Provide the (x, y) coordinate of the cell's center where the given text is located.  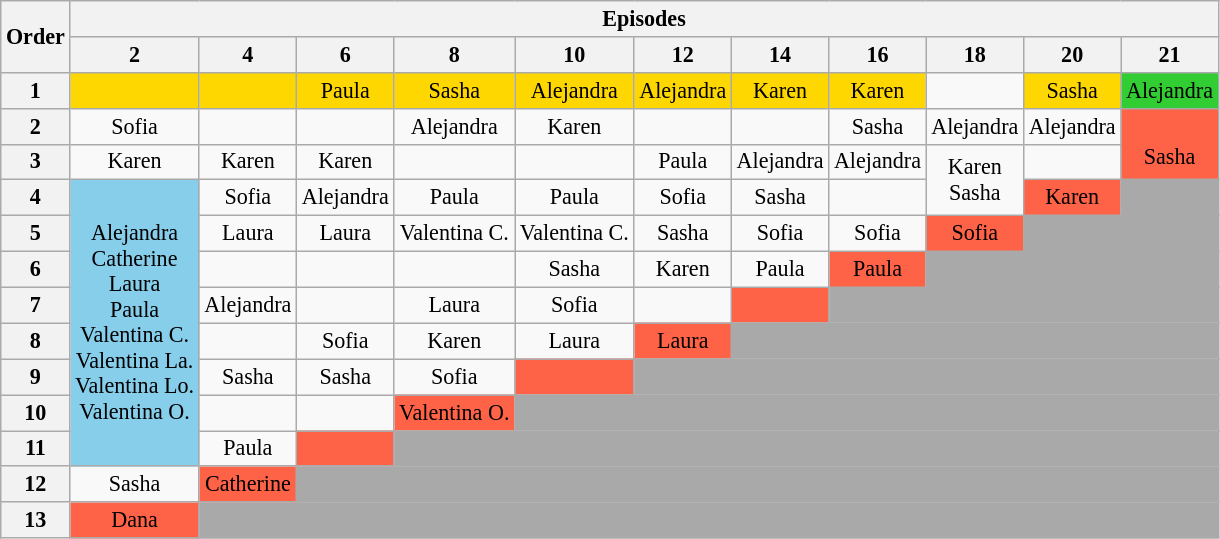
13 (36, 520)
Catherine (248, 484)
21 (1170, 54)
Episodes (644, 18)
14 (780, 54)
3 (36, 162)
18 (974, 54)
Order (36, 36)
7 (36, 305)
Alejandra Catherine Laura Paula Valentina C. Valentina La. Valentina Lo. Valentina O. (134, 323)
Valentina O. (454, 412)
20 (1072, 54)
9 (36, 377)
16 (878, 54)
5 (36, 233)
KarenSasha (974, 180)
11 (36, 448)
Dana (134, 520)
1 (36, 90)
